For the text-containing cell, return its midpoint in [x, y] coordinate format. 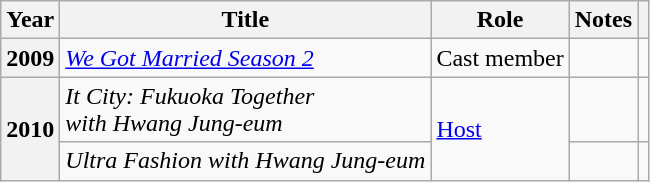
Title [246, 20]
Role [500, 20]
Notes [603, 20]
2010 [30, 128]
Host [500, 128]
Ultra Fashion with Hwang Jung-eum [246, 161]
Cast member [500, 58]
It City: Fukuoka Together with Hwang Jung-eum [246, 110]
Year [30, 20]
We Got Married Season 2 [246, 58]
2009 [30, 58]
